Locate the cell with the specified text and output its [X, Y] center coordinate. 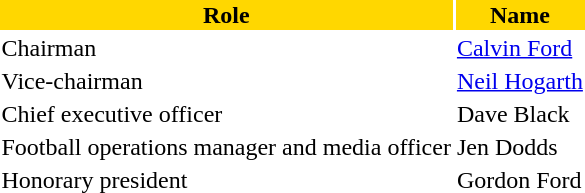
Neil Hogarth [520, 81]
Vice-chairman [226, 81]
Role [226, 15]
Dave Black [520, 114]
Name [520, 15]
Chairman [226, 48]
Chief executive officer [226, 114]
Football operations manager and media officer [226, 147]
Jen Dodds [520, 147]
Calvin Ford [520, 48]
